Pinpoint the cell where the given text exists, returning its (x, y) midpoint coordinate. 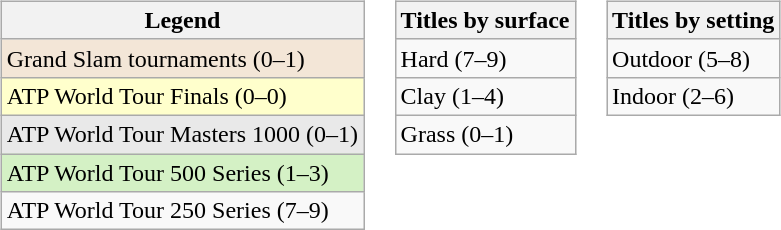
Grand Slam tournaments (0–1) (182, 58)
ATP World Tour Masters 1000 (0–1) (182, 134)
Titles by surface (485, 20)
Hard (7–9) (485, 58)
Outdoor (5–8) (694, 58)
Titles by setting (694, 20)
Legend (182, 20)
ATP World Tour 250 Series (7–9) (182, 211)
ATP World Tour 500 Series (1–3) (182, 173)
Indoor (2–6) (694, 96)
Grass (0–1) (485, 134)
ATP World Tour Finals (0–0) (182, 96)
Clay (1–4) (485, 96)
